Return (X, Y) of the center of cell containing provided text 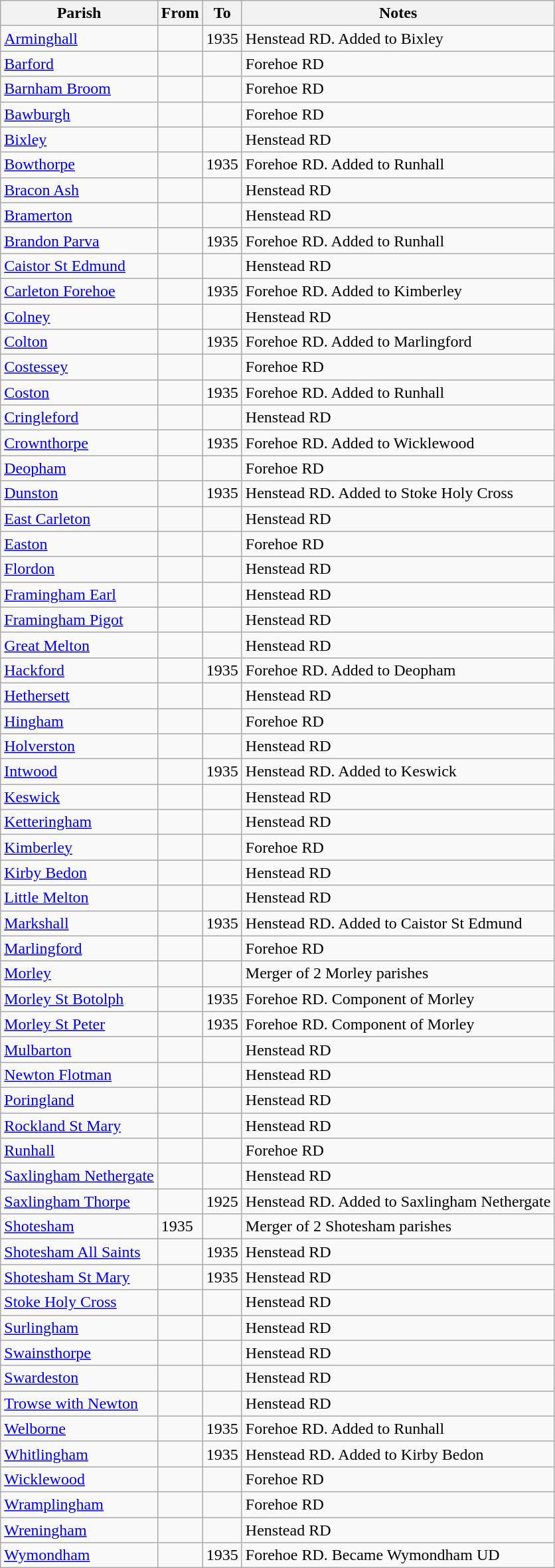
Bracon Ash (80, 190)
Henstead RD. Added to Bixley (398, 39)
Carleton Forehoe (80, 291)
Costessey (80, 367)
Flordon (80, 569)
Shotesham All Saints (80, 1252)
Great Melton (80, 645)
Henstead RD. Added to Stoke Holy Cross (398, 493)
Morley St Botolph (80, 999)
Hackford (80, 670)
Marlingford (80, 948)
Forehoe RD. Added to Wicklewood (398, 443)
Bixley (80, 139)
Framingham Earl (80, 594)
Stoke Holy Cross (80, 1302)
To (222, 13)
Kimberley (80, 847)
Welborne (80, 1429)
Colney (80, 317)
Wicklewood (80, 1479)
Crownthorpe (80, 443)
Whitlingham (80, 1454)
Merger of 2 Shotesham parishes (398, 1227)
Forehoe RD. Added to Marlingford (398, 342)
Framingham Pigot (80, 620)
Shotesham St Mary (80, 1277)
Henstead RD. Added to Caistor St Edmund (398, 923)
Shotesham (80, 1227)
From (180, 13)
Coston (80, 392)
Surlingham (80, 1328)
Bawburgh (80, 114)
Trowse with Newton (80, 1403)
Runhall (80, 1151)
Hethersett (80, 695)
Colton (80, 342)
1925 (222, 1201)
Poringland (80, 1100)
Morley (80, 974)
Newton Flotman (80, 1075)
Swainsthorpe (80, 1353)
Intwood (80, 772)
Barnham Broom (80, 89)
Hingham (80, 721)
Markshall (80, 923)
Brandon Parva (80, 240)
Henstead RD. Added to Saxlingham Nethergate (398, 1201)
Keswick (80, 797)
Merger of 2 Morley parishes (398, 974)
Forehoe RD. Added to Kimberley (398, 291)
Forehoe RD. Added to Deopham (398, 670)
Holverston (80, 746)
Wreningham (80, 1529)
Henstead RD. Added to Kirby Bedon (398, 1454)
Wymondham (80, 1555)
Bramerton (80, 215)
Morley St Peter (80, 1024)
Barford (80, 64)
Cringleford (80, 418)
Saxlingham Nethergate (80, 1176)
Little Melton (80, 898)
Notes (398, 13)
Forehoe RD. Became Wymondham UD (398, 1555)
Wramplingham (80, 1504)
Deopham (80, 468)
Rockland St Mary (80, 1126)
Henstead RD. Added to Keswick (398, 772)
Kirby Bedon (80, 873)
Saxlingham Thorpe (80, 1201)
Caistor St Edmund (80, 266)
Easton (80, 544)
Bowthorpe (80, 165)
East Carleton (80, 519)
Dunston (80, 493)
Swardeston (80, 1378)
Mulbarton (80, 1049)
Arminghall (80, 39)
Parish (80, 13)
Ketteringham (80, 822)
